Output the [X, Y] coordinate of the center of the cell containing the given text.  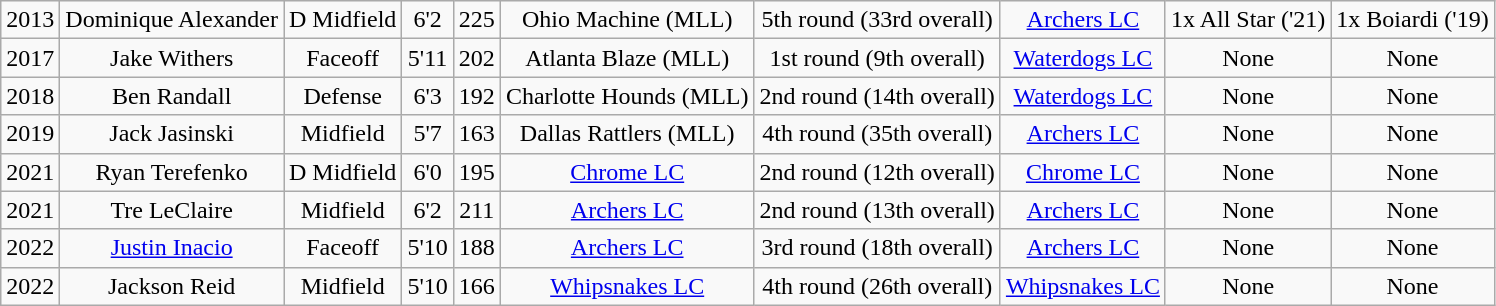
2018 [30, 96]
4th round (26th overall) [877, 286]
1x Boiardi ('19) [1412, 20]
2019 [30, 134]
1x All Star ('21) [1248, 20]
Ben Randall [172, 96]
2nd round (14th overall) [877, 96]
3rd round (18th overall) [877, 248]
6'3 [428, 96]
Jake Withers [172, 58]
Tre LeClaire [172, 210]
195 [476, 172]
2nd round (12th overall) [877, 172]
211 [476, 210]
Justin Inacio [172, 248]
Charlotte Hounds (MLL) [627, 96]
Atlanta Blaze (MLL) [627, 58]
Dominique Alexander [172, 20]
Defense [343, 96]
5th round (33rd overall) [877, 20]
Jack Jasinski [172, 134]
Jackson Reid [172, 286]
2013 [30, 20]
192 [476, 96]
Dallas Rattlers (MLL) [627, 134]
188 [476, 248]
2nd round (13th overall) [877, 210]
2017 [30, 58]
5'11 [428, 58]
163 [476, 134]
166 [476, 286]
5'7 [428, 134]
Ohio Machine (MLL) [627, 20]
4th round (35th overall) [877, 134]
202 [476, 58]
225 [476, 20]
1st round (9th overall) [877, 58]
Ryan Terefenko [172, 172]
6'0 [428, 172]
